Return (x, y) of the center of cell containing provided text 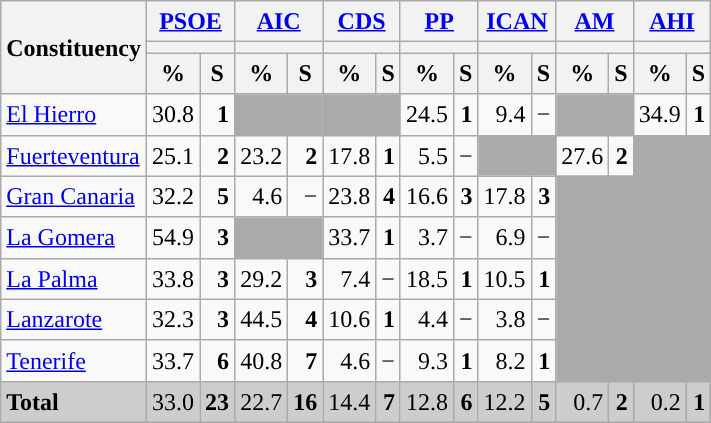
Tenerife (74, 360)
33.8 (172, 278)
33.0 (172, 402)
12.8 (426, 402)
PSOE (190, 22)
ICAN (517, 22)
La Gomera (74, 238)
La Palma (74, 278)
El Hierro (74, 114)
7.4 (350, 278)
3.8 (504, 320)
AHI (672, 22)
24.5 (426, 114)
6.9 (504, 238)
4.4 (426, 320)
27.6 (582, 156)
18.5 (426, 278)
54.9 (172, 238)
8.2 (504, 360)
9.3 (426, 360)
10.5 (504, 278)
22.7 (262, 402)
5.5 (426, 156)
34.9 (660, 114)
AM (594, 22)
Constituency (74, 48)
Gran Canaria (74, 196)
CDS (362, 22)
44.5 (262, 320)
Total (74, 402)
9.4 (504, 114)
23.8 (350, 196)
Fuerteventura (74, 156)
AIC (279, 22)
Lanzarote (74, 320)
25.1 (172, 156)
PP (439, 22)
23.2 (262, 156)
3.7 (426, 238)
16.6 (426, 196)
0.2 (660, 402)
16 (306, 402)
32.2 (172, 196)
10.6 (350, 320)
40.8 (262, 360)
32.3 (172, 320)
12.2 (504, 402)
14.4 (350, 402)
30.8 (172, 114)
0.7 (582, 402)
29.2 (262, 278)
23 (218, 402)
